Detect which cell encompasses the target text, then output its [x, y] center coordinate. 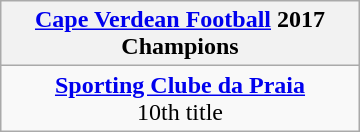
Sporting Clube da Praia10th title [180, 98]
Cape Verdean Football 2017Champions [180, 34]
